Extract the (x, y) coordinate from the center of the cell holding the provided text.  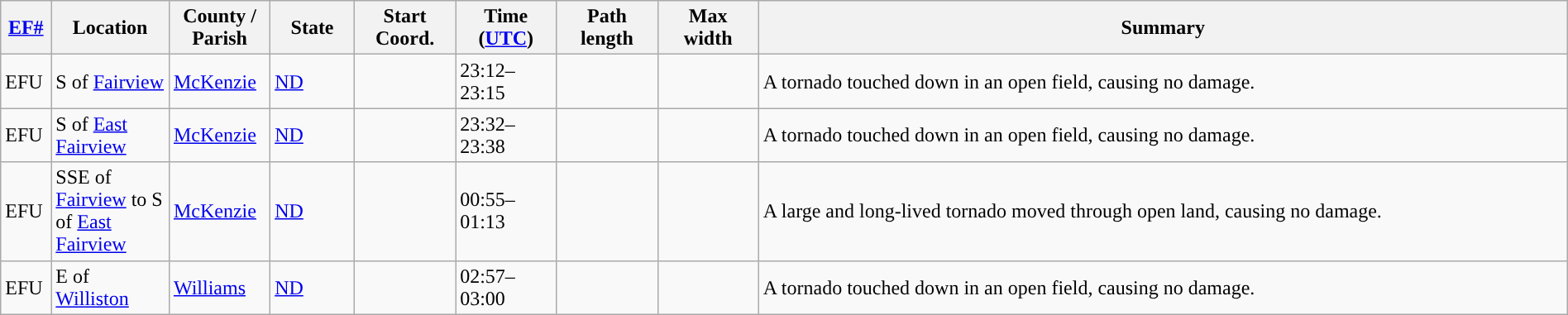
Location (111, 28)
Williams (219, 288)
Path length (607, 28)
A large and long-lived tornado moved through open land, causing no damage. (1163, 212)
E of Williston (111, 288)
23:12–23:15 (506, 81)
Max width (708, 28)
00:55–01:13 (506, 212)
02:57–03:00 (506, 288)
Summary (1163, 28)
Start Coord. (404, 28)
EF# (26, 28)
SSE of Fairview to S of East Fairview (111, 212)
State (313, 28)
Time (UTC) (506, 28)
S of Fairview (111, 81)
23:32–23:38 (506, 136)
S of East Fairview (111, 136)
County / Parish (219, 28)
